Detect which cell encompasses the target text, then output its (x, y) center coordinate. 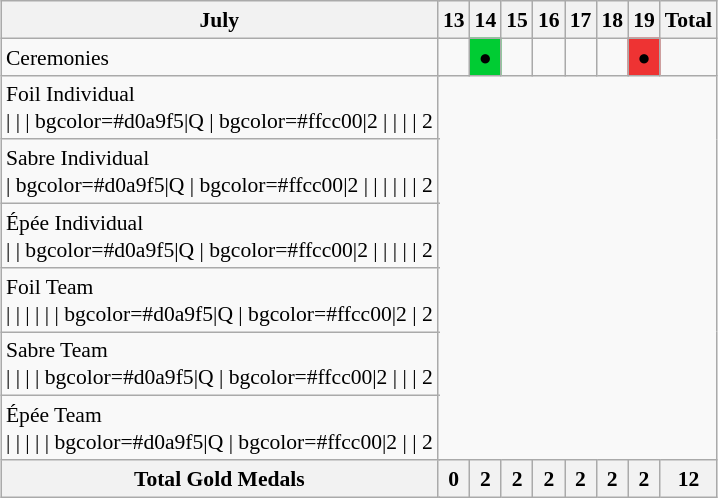
Sabre Individual| bgcolor=#d0a9f5|Q | bgcolor=#ffcc00|2 | | | | | | 2 (220, 171)
0 (454, 478)
Épée Individual| | bgcolor=#d0a9f5|Q | bgcolor=#ffcc00|2 | | | | | 2 (220, 235)
17 (581, 20)
Total Gold Medals (220, 478)
July (220, 20)
Foil Individual| | | bgcolor=#d0a9f5|Q | bgcolor=#ffcc00|2 | | | | 2 (220, 107)
Ceremonies (220, 56)
15 (517, 20)
13 (454, 20)
Foil Team| | | | | | bgcolor=#d0a9f5|Q | bgcolor=#ffcc00|2 | 2 (220, 299)
Épée Team| | | | | bgcolor=#d0a9f5|Q | bgcolor=#ffcc00|2 | | 2 (220, 428)
18 (612, 20)
Sabre Team| | | | bgcolor=#d0a9f5|Q | bgcolor=#ffcc00|2 | | | 2 (220, 364)
12 (688, 478)
Total (688, 20)
19 (644, 20)
14 (486, 20)
16 (549, 20)
